Scan for the cell matching the given text and deliver its [x, y] coordinate at center. 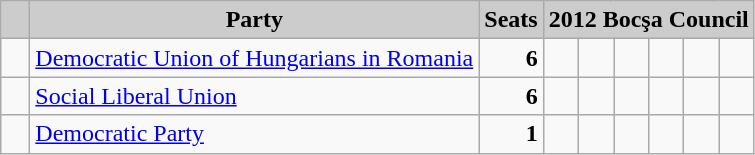
Democratic Union of Hungarians in Romania [254, 58]
Social Liberal Union [254, 96]
2012 Bocşa Council [648, 20]
Party [254, 20]
Seats [511, 20]
Democratic Party [254, 134]
1 [511, 134]
